Identify which cell holds the provided text, then report its [x, y] central coordinate. 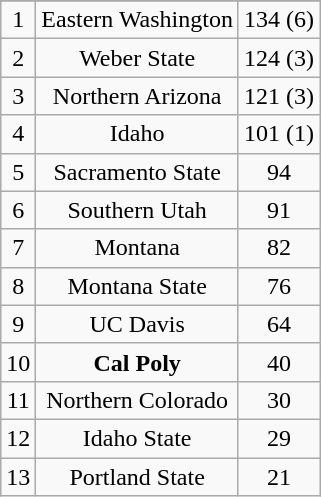
94 [278, 172]
2 [18, 58]
Portland State [138, 477]
121 (3) [278, 96]
Montana [138, 248]
134 (6) [278, 20]
64 [278, 324]
9 [18, 324]
101 (1) [278, 134]
Sacramento State [138, 172]
11 [18, 400]
Weber State [138, 58]
4 [18, 134]
30 [278, 400]
5 [18, 172]
13 [18, 477]
12 [18, 438]
3 [18, 96]
40 [278, 362]
Southern Utah [138, 210]
82 [278, 248]
Idaho [138, 134]
10 [18, 362]
8 [18, 286]
Northern Arizona [138, 96]
Eastern Washington [138, 20]
29 [278, 438]
76 [278, 286]
Cal Poly [138, 362]
Montana State [138, 286]
Idaho State [138, 438]
91 [278, 210]
124 (3) [278, 58]
6 [18, 210]
1 [18, 20]
7 [18, 248]
21 [278, 477]
Northern Colorado [138, 400]
UC Davis [138, 324]
